Determine the [X, Y] coordinate at the center of the cell enclosing the given text.  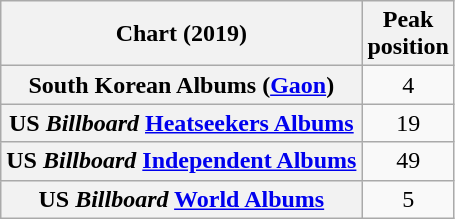
US Billboard Independent Albums [182, 161]
4 [408, 85]
US Billboard World Albums [182, 199]
South Korean Albums (Gaon) [182, 85]
US Billboard Heatseekers Albums [182, 123]
19 [408, 123]
5 [408, 199]
Peak position [408, 34]
49 [408, 161]
Chart (2019) [182, 34]
